Scan for the cell matching the given text and deliver its (x, y) coordinate at center. 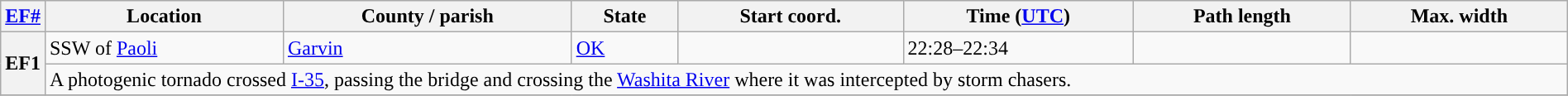
SSW of Paoli (164, 48)
County / parish (427, 17)
State (624, 17)
Max. width (1459, 17)
OK (624, 48)
Start coord. (791, 17)
Location (164, 17)
22:28–22:34 (1018, 48)
EF# (23, 17)
Garvin (427, 48)
A photogenic tornado crossed I-35, passing the bridge and crossing the Washita River where it was intercepted by storm chasers. (806, 79)
Time (UTC) (1018, 17)
Path length (1242, 17)
EF1 (23, 64)
